Provide the [x, y] coordinate of the cell's center where the given text is located.  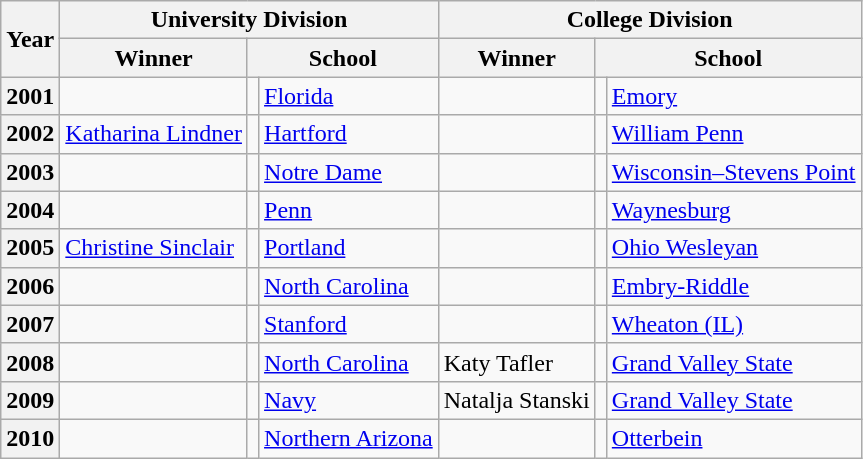
Otterbein [734, 438]
Katy Tafler [516, 362]
Ohio Wesleyan [734, 248]
Christine Sinclair [154, 248]
2002 [30, 134]
Florida [349, 96]
Northern Arizona [349, 438]
2005 [30, 248]
Embry-Riddle [734, 286]
2004 [30, 210]
Notre Dame [349, 172]
Hartford [349, 134]
2007 [30, 324]
College Division [650, 20]
2009 [30, 400]
University Division [249, 20]
Wisconsin–Stevens Point [734, 172]
Stanford [349, 324]
Emory [734, 96]
Navy [349, 400]
Penn [349, 210]
Katharina Lindner [154, 134]
Portland [349, 248]
2003 [30, 172]
2008 [30, 362]
2006 [30, 286]
2010 [30, 438]
Wheaton (IL) [734, 324]
Waynesburg [734, 210]
William Penn [734, 134]
Year [30, 39]
Natalja Stanski [516, 400]
2001 [30, 96]
